From the cell containing the given text, extract its center point as (x, y) coordinate. 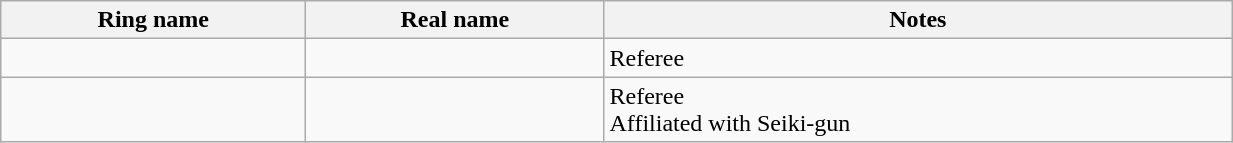
Notes (918, 20)
RefereeAffiliated with Seiki-gun (918, 110)
Ring name (154, 20)
Referee (918, 58)
Real name (455, 20)
